Search for the cell housing the specified text and yield its (X, Y) center coordinate. 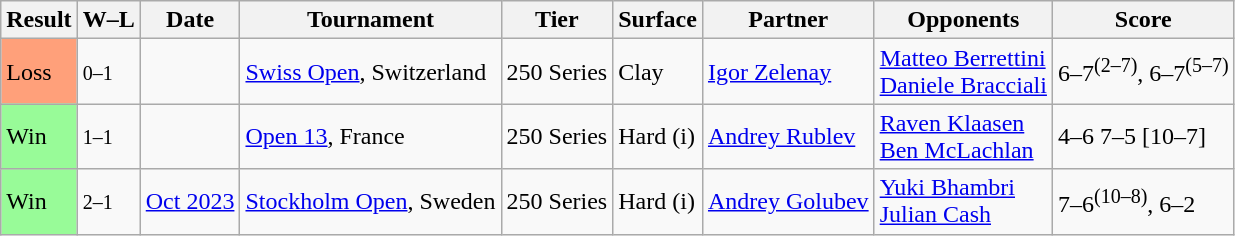
Tier (557, 20)
Swiss Open, Switzerland (370, 72)
Surface (658, 20)
Open 13, France (370, 136)
2–1 (108, 202)
Igor Zelenay (788, 72)
Date (190, 20)
Andrey Golubev (788, 202)
Loss (39, 72)
1–1 (108, 136)
7–6(10–8), 6–2 (1143, 202)
6–7(2–7), 6–7(5–7) (1143, 72)
Stockholm Open, Sweden (370, 202)
Opponents (963, 20)
Tournament (370, 20)
W–L (108, 20)
Score (1143, 20)
Yuki Bhambri Julian Cash (963, 202)
Raven Klaasen Ben McLachlan (963, 136)
Partner (788, 20)
Oct 2023 (190, 202)
4–6 7–5 [10–7] (1143, 136)
Clay (658, 72)
0–1 (108, 72)
Result (39, 20)
Matteo Berrettini Daniele Bracciali (963, 72)
Andrey Rublev (788, 136)
